Pinpoint the cell where the given text exists, returning its (X, Y) midpoint coordinate. 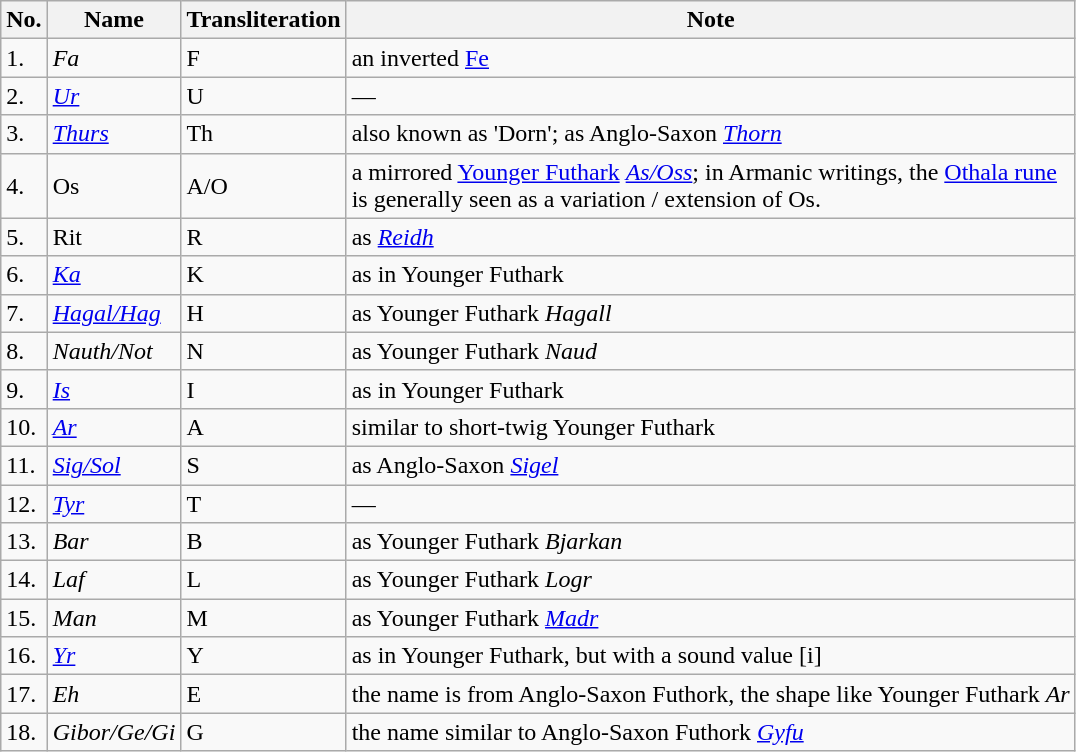
H (264, 313)
as Younger Futhark Naud (710, 351)
Name (114, 20)
as Anglo-Saxon Sigel (710, 465)
also known as 'Dorn'; as Anglo-Saxon Thorn (710, 134)
F (264, 58)
T (264, 503)
18. (24, 732)
14. (24, 580)
10. (24, 427)
1. (24, 58)
an inverted Fe (710, 58)
No. (24, 20)
15. (24, 618)
the name similar to Anglo-Saxon Futhork Gyfu (710, 732)
a mirrored Younger Futhark As/Oss; in Armanic writings, the Othala runeis generally seen as a variation / extension of Os. (710, 186)
as Younger Futhark Madr (710, 618)
R (264, 237)
M (264, 618)
16. (24, 656)
S (264, 465)
E (264, 694)
as Younger Futhark Logr (710, 580)
the name is from Anglo-Saxon Futhork, the shape like Younger Futhark Ar (710, 694)
as Reidh (710, 237)
Laf (114, 580)
L (264, 580)
5. (24, 237)
Sig/Sol (114, 465)
Ar (114, 427)
9. (24, 389)
Ka (114, 275)
2. (24, 96)
Y (264, 656)
Hagal/Hag (114, 313)
7. (24, 313)
Gibor/Ge/Gi (114, 732)
Bar (114, 542)
Yr (114, 656)
Ur (114, 96)
Note (710, 20)
G (264, 732)
Transliteration (264, 20)
Nauth/Not (114, 351)
as in Younger Futhark, but with a sound value [i] (710, 656)
3. (24, 134)
as Younger Futhark Bjarkan (710, 542)
Rit (114, 237)
Man (114, 618)
17. (24, 694)
11. (24, 465)
6. (24, 275)
Os (114, 186)
Eh (114, 694)
A/O (264, 186)
A (264, 427)
N (264, 351)
Is (114, 389)
similar to short-twig Younger Futhark (710, 427)
B (264, 542)
12. (24, 503)
4. (24, 186)
Tyr (114, 503)
Thurs (114, 134)
13. (24, 542)
I (264, 389)
Th (264, 134)
K (264, 275)
U (264, 96)
8. (24, 351)
Fa (114, 58)
as Younger Futhark Hagall (710, 313)
